Determine the [x, y] coordinate at the center of the cell enclosing the given text.  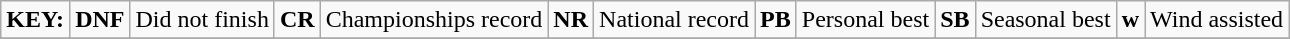
Seasonal best [1046, 20]
w [1130, 20]
Championships record [434, 20]
PB [776, 20]
SB [955, 20]
DNF [100, 20]
Did not finish [202, 20]
CR [297, 20]
KEY: [36, 20]
National record [674, 20]
Wind assisted [1217, 20]
Personal best [865, 20]
NR [571, 20]
